Scan for the cell matching the given text and deliver its (x, y) coordinate at center. 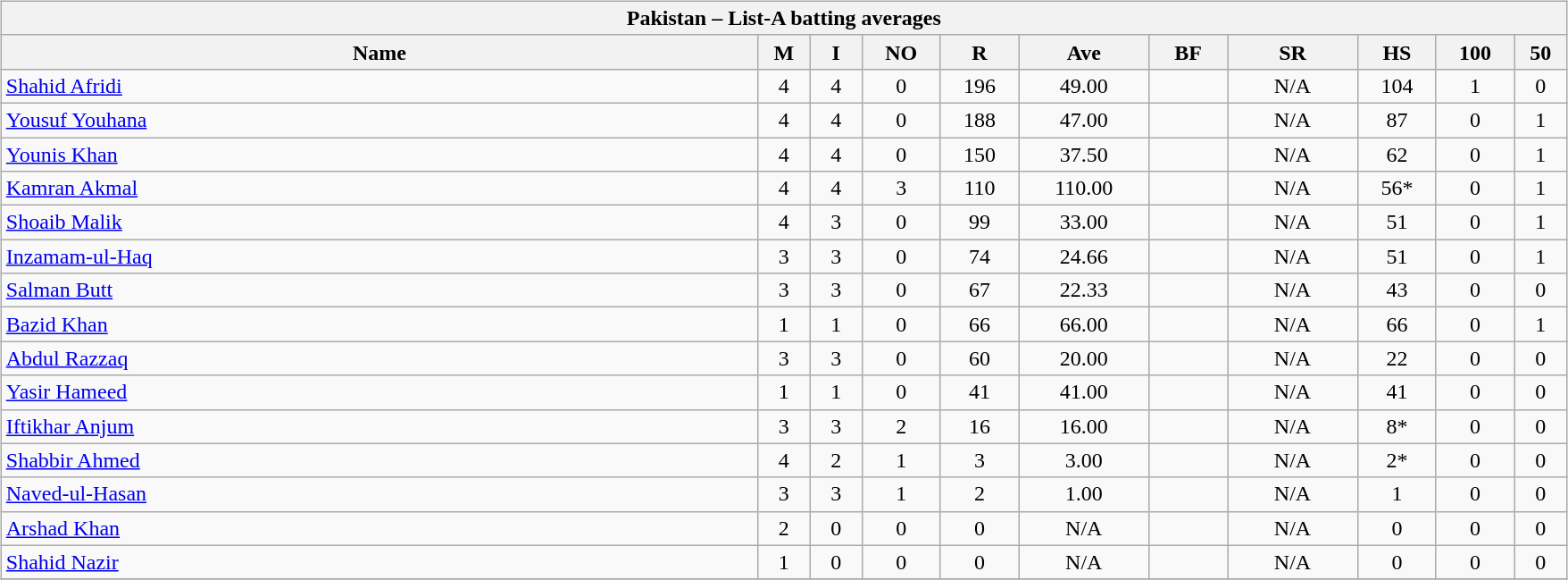
Yasir Hameed (379, 392)
M (784, 52)
47.00 (1084, 120)
66.00 (1084, 324)
Shoaib Malik (379, 223)
Salman Butt (379, 290)
22.33 (1084, 290)
2* (1397, 460)
Name (379, 52)
Shahid Nazir (379, 562)
Iftikhar Anjum (379, 426)
67 (980, 290)
104 (1397, 86)
20.00 (1084, 358)
49.00 (1084, 86)
37.50 (1084, 155)
Pakistan – List-A batting averages (784, 18)
1.00 (1084, 494)
NO (901, 52)
SR (1292, 52)
188 (980, 120)
I (836, 52)
Abdul Razzaq (379, 358)
Bazid Khan (379, 324)
43 (1397, 290)
50 (1540, 52)
Naved-ul-Hasan (379, 494)
150 (980, 155)
22 (1397, 358)
56* (1397, 189)
Ave (1084, 52)
R (980, 52)
16 (980, 426)
110 (980, 189)
Arshad Khan (379, 528)
41.00 (1084, 392)
74 (980, 256)
24.66 (1084, 256)
100 (1475, 52)
196 (980, 86)
BF (1189, 52)
Younis Khan (379, 155)
Yousuf Youhana (379, 120)
33.00 (1084, 223)
Inzamam-ul-Haq (379, 256)
99 (980, 223)
62 (1397, 155)
HS (1397, 52)
Shabbir Ahmed (379, 460)
3.00 (1084, 460)
60 (980, 358)
8* (1397, 426)
16.00 (1084, 426)
Shahid Afridi (379, 86)
110.00 (1084, 189)
Kamran Akmal (379, 189)
87 (1397, 120)
